From the cell containing the given text, extract its center point as (x, y) coordinate. 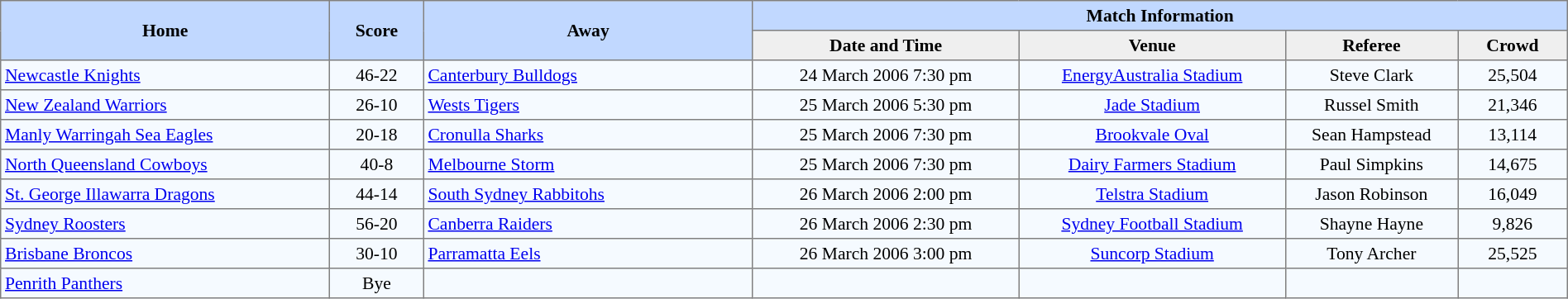
South Sydney Rabbitohs (588, 194)
26 March 2006 3:00 pm (886, 254)
Paul Simpkins (1371, 164)
56-20 (377, 224)
Cronulla Sharks (588, 135)
Parramatta Eels (588, 254)
Away (588, 31)
26 March 2006 2:30 pm (886, 224)
13,114 (1513, 135)
14,675 (1513, 164)
Canberra Raiders (588, 224)
Wests Tigers (588, 105)
9,826 (1513, 224)
16,049 (1513, 194)
Canterbury Bulldogs (588, 75)
Melbourne Storm (588, 164)
Bye (377, 283)
Jason Robinson (1371, 194)
26-10 (377, 105)
Suncorp Stadium (1152, 254)
25 March 2006 5:30 pm (886, 105)
Referee (1371, 45)
New Zealand Warriors (165, 105)
46-22 (377, 75)
Date and Time (886, 45)
Tony Archer (1371, 254)
Newcastle Knights (165, 75)
40-8 (377, 164)
Venue (1152, 45)
North Queensland Cowboys (165, 164)
Match Information (1159, 16)
Russel Smith (1371, 105)
Telstra Stadium (1152, 194)
21,346 (1513, 105)
Steve Clark (1371, 75)
EnergyAustralia Stadium (1152, 75)
St. George Illawarra Dragons (165, 194)
Dairy Farmers Stadium (1152, 164)
26 March 2006 2:00 pm (886, 194)
Brisbane Broncos (165, 254)
Home (165, 31)
30-10 (377, 254)
Score (377, 31)
25,525 (1513, 254)
Sydney Football Stadium (1152, 224)
Penrith Panthers (165, 283)
24 March 2006 7:30 pm (886, 75)
25,504 (1513, 75)
Jade Stadium (1152, 105)
Sydney Roosters (165, 224)
Brookvale Oval (1152, 135)
44-14 (377, 194)
Manly Warringah Sea Eagles (165, 135)
Shayne Hayne (1371, 224)
Crowd (1513, 45)
20-18 (377, 135)
Sean Hampstead (1371, 135)
